Search for the cell housing the specified text and yield its [X, Y] center coordinate. 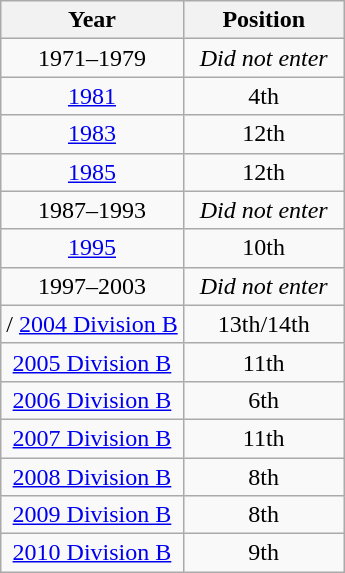
1971–1979 [92, 58]
6th [264, 400]
1995 [92, 248]
2009 Division B [92, 515]
1983 [92, 134]
2008 Division B [92, 477]
2007 Division B [92, 438]
2005 Division B [92, 362]
2010 Division B [92, 553]
4th [264, 96]
/ 2004 Division B [92, 324]
9th [264, 553]
1997–2003 [92, 286]
13th/14th [264, 324]
10th [264, 248]
Position [264, 20]
1987–1993 [92, 210]
1985 [92, 172]
2006 Division B [92, 400]
Year [92, 20]
1981 [92, 96]
